Find where the given text appears and provide that cell's center as (X, Y) coordinate. 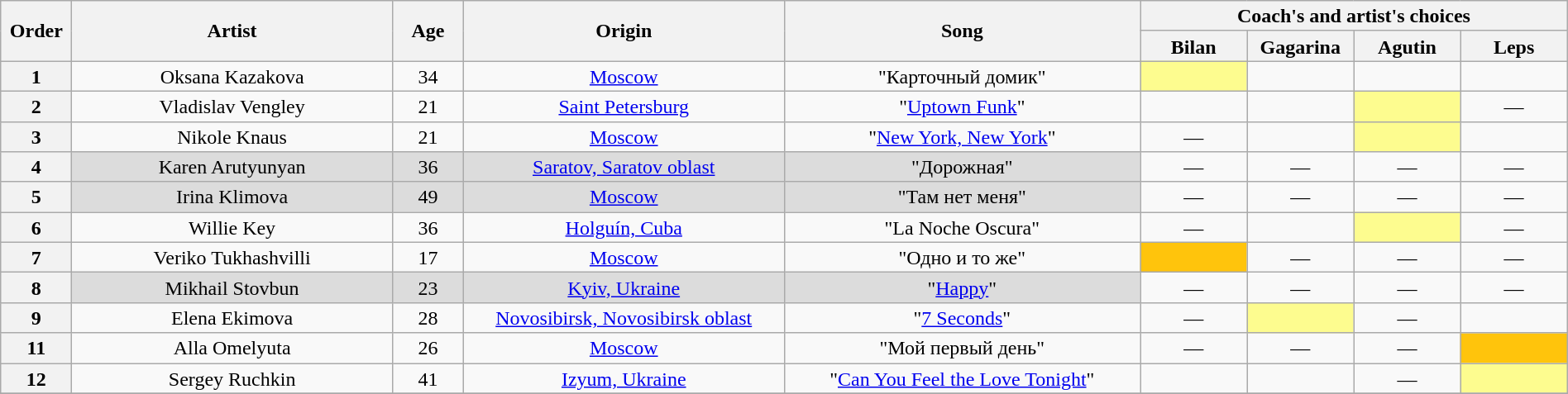
12 (36, 378)
"7 Seconds" (963, 317)
11 (36, 349)
3 (36, 137)
"Карточный домик" (963, 76)
17 (428, 258)
"Дорожная" (963, 167)
6 (36, 228)
8 (36, 287)
23 (428, 287)
Oksana Kazakova (232, 76)
"Uptown Funk" (963, 106)
26 (428, 349)
Saratov, Saratov oblast (624, 167)
Saint Petersburg (624, 106)
Artist (232, 31)
"Happy" (963, 287)
Veriko Tukhashvilli (232, 258)
7 (36, 258)
Bilan (1194, 46)
Leps (1513, 46)
Irina Klimova (232, 197)
1 (36, 76)
Izyum, Ukraine (624, 378)
49 (428, 197)
"Там нет меня" (963, 197)
Sergey Ruchkin (232, 378)
4 (36, 167)
Age (428, 31)
41 (428, 378)
Elena Ekimova (232, 317)
Song (963, 31)
Coach's and artist's choices (1355, 17)
Gagarina (1300, 46)
Order (36, 31)
Karen Arutyunyan (232, 167)
28 (428, 317)
2 (36, 106)
"New York, New York" (963, 137)
"La Noche Oscura" (963, 228)
Origin (624, 31)
34 (428, 76)
9 (36, 317)
Holguín, Cuba (624, 228)
Willie Key (232, 228)
Kyiv, Ukraine (624, 287)
Agutin (1408, 46)
"Мой первый день" (963, 349)
Alla Omelyuta (232, 349)
"Одно и то же" (963, 258)
Novosibirsk, Novosibirsk oblast (624, 317)
"Can You Feel the Love Tonight" (963, 378)
5 (36, 197)
Mikhail Stovbun (232, 287)
Nikole Knaus (232, 137)
Vladislav Vengley (232, 106)
